From the cell containing the given text, extract its center point as (x, y) coordinate. 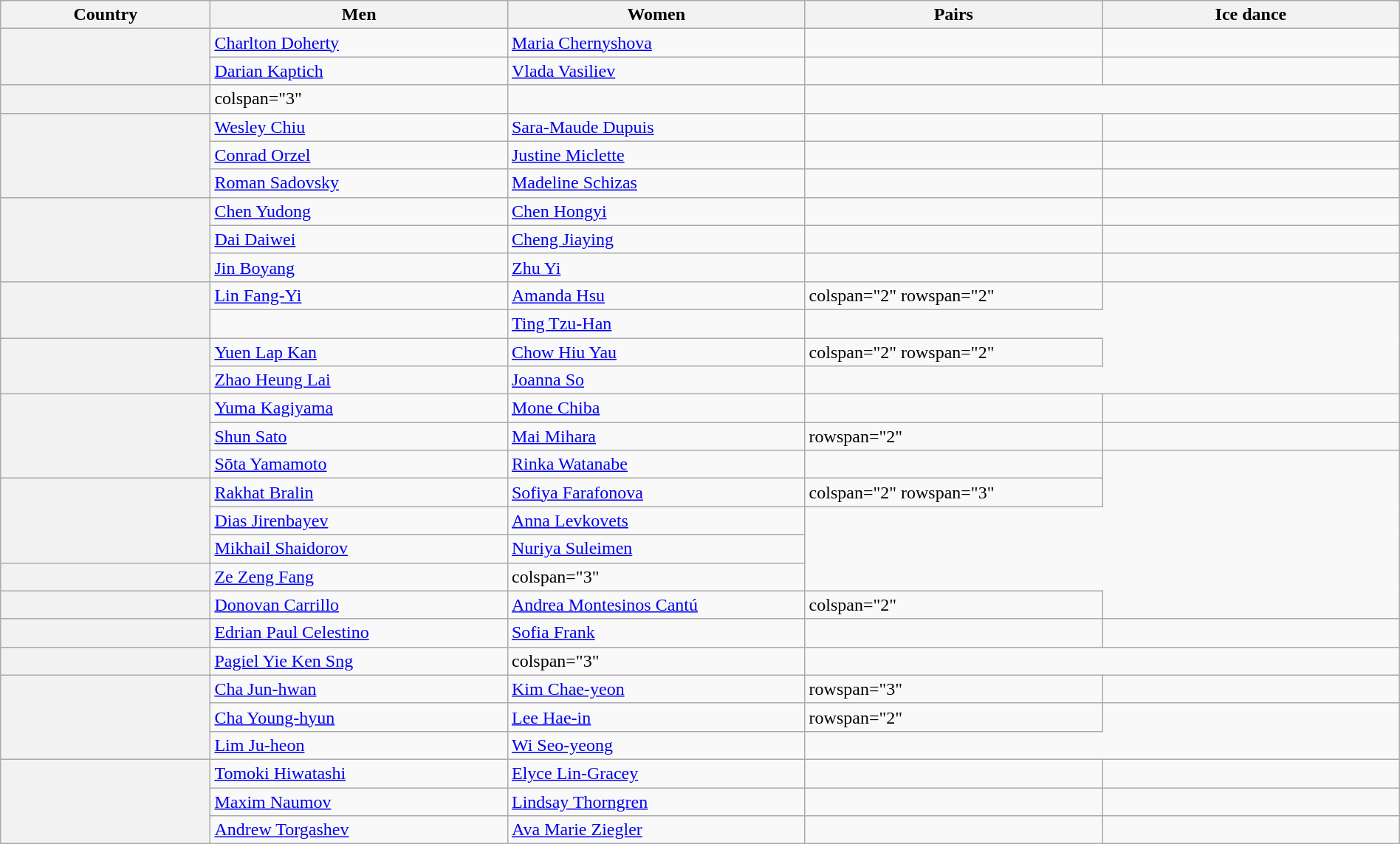
Wi Seo-yeong (656, 745)
Andrew Torgashev (359, 830)
Cha Young-hyun (359, 717)
Roman Sadovsky (359, 183)
Mone Chiba (656, 408)
Lim Ju-heon (359, 745)
rowspan="3" (954, 689)
Joanna So (656, 380)
Women (656, 15)
Ze Zeng Fang (359, 577)
Ice dance (1251, 15)
Sara-Maude Dupuis (656, 127)
colspan="2" rowspan="3" (954, 493)
Pagiel Yie Ken Sng (359, 661)
Lee Hae-in (656, 717)
Darian Kaptich (359, 71)
Men (359, 15)
Chen Yudong (359, 211)
Yuen Lap Kan (359, 352)
Rakhat Bralin (359, 493)
Maxim Naumov (359, 801)
Dias Jirenbayev (359, 521)
Mikhail Shaidorov (359, 549)
Nuriya Suleimen (656, 549)
Kim Chae-yeon (656, 689)
Madeline Schizas (656, 183)
Maria Chernyshova (656, 43)
colspan="2" (954, 605)
Zhu Yi (656, 267)
Elyce Lin-Gracey (656, 773)
Justine Miclette (656, 155)
Cha Jun-hwan (359, 689)
Chen Hongyi (656, 211)
Ting Tzu-Han (656, 323)
Vlada Vasiliev (656, 71)
Edrian Paul Celestino (359, 633)
Lindsay Thorngren (656, 801)
Shun Sato (359, 436)
Cheng Jiaying (656, 239)
Jin Boyang (359, 267)
Amanda Hsu (656, 295)
Tomoki Hiwatashi (359, 773)
Charlton Doherty (359, 43)
Conrad Orzel (359, 155)
Rinka Watanabe (656, 464)
Chow Hiu Yau (656, 352)
Zhao Heung Lai (359, 380)
Sōta Yamamoto (359, 464)
Donovan Carrillo (359, 605)
Mai Mihara (656, 436)
Sofia Frank (656, 633)
Andrea Montesinos Cantú (656, 605)
Yuma Kagiyama (359, 408)
Pairs (954, 15)
Lin Fang-Yi (359, 295)
Anna Levkovets (656, 521)
Country (106, 15)
Ava Marie Ziegler (656, 830)
Wesley Chiu (359, 127)
Dai Daiwei (359, 239)
Sofiya Farafonova (656, 493)
